Pinpoint the cell where the given text exists, returning its (x, y) midpoint coordinate. 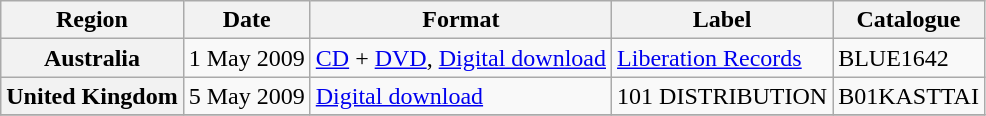
5 May 2009 (246, 96)
Format (460, 20)
Liberation Records (722, 58)
B01KASTTAI (909, 96)
Date (246, 20)
Label (722, 20)
1 May 2009 (246, 58)
Catalogue (909, 20)
101 DISTRIBUTION (722, 96)
Region (92, 20)
BLUE1642 (909, 58)
Digital download (460, 96)
United Kingdom (92, 96)
Australia (92, 58)
CD + DVD, Digital download (460, 58)
